Extract the [x, y] coordinate from the center of the cell holding the provided text.  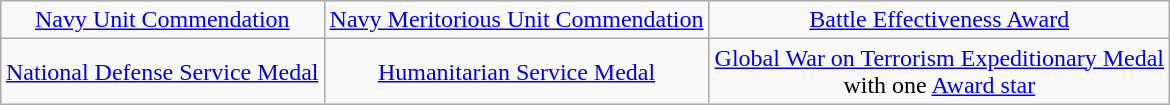
Global War on Terrorism Expeditionary Medalwith one Award star [939, 72]
Humanitarian Service Medal [516, 72]
National Defense Service Medal [162, 72]
Navy Unit Commendation [162, 20]
Navy Meritorious Unit Commendation [516, 20]
Battle Effectiveness Award [939, 20]
